Provide the (x, y) coordinate of the cell's center where the given text is located.  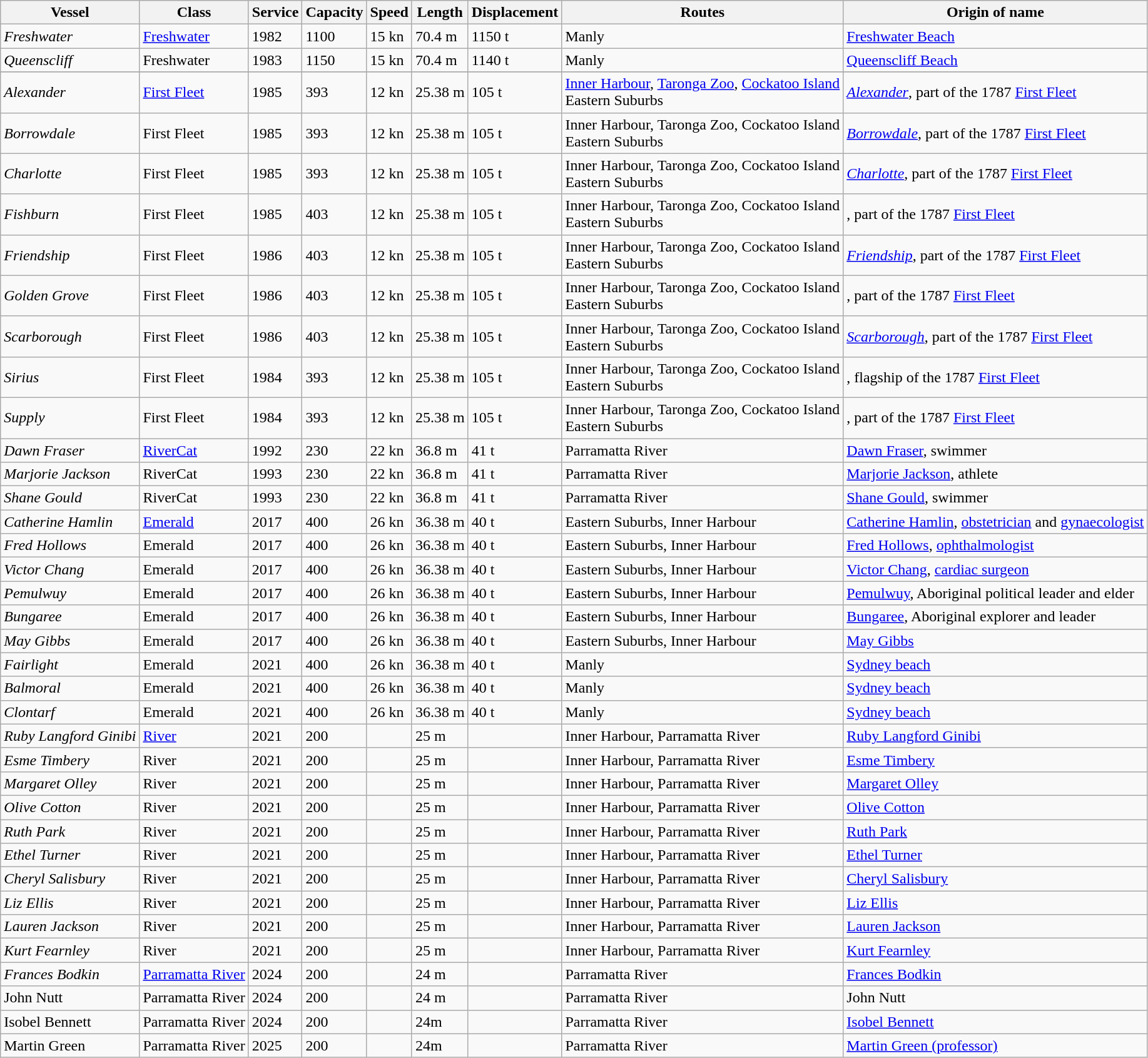
1140 t (515, 60)
Shane Gould (70, 498)
Borrowdale (70, 133)
1150 (334, 60)
Alexander, part of the 1787 First Fleet (995, 93)
Freshwater Beach (995, 36)
Dawn Fraser, swimmer (995, 450)
Fishburn (70, 214)
Routes (703, 13)
Queenscliff (70, 60)
Alexander (70, 93)
Fred Hollows (70, 546)
, flagship of the 1787 First Fleet (995, 377)
1983 (275, 60)
Scarborough, part of the 1787 First Fleet (995, 337)
Queenscliff Beach (995, 60)
Speed (389, 13)
Victor Chang, cardiac surgeon (995, 569)
1982 (275, 36)
Capacity (334, 13)
1150 t (515, 36)
Bungaree, Aboriginal explorer and leader (995, 617)
Borrowdale, part of the 1787 First Fleet (995, 133)
Marjorie Jackson, athlete (995, 474)
Golden Grove (70, 295)
Friendship, part of the 1787 First Fleet (995, 255)
Bungaree (70, 617)
Charlotte, part of the 1787 First Fleet (995, 174)
Service (275, 13)
Vessel (70, 13)
Friendship (70, 255)
Shane Gould, swimmer (995, 498)
1992 (275, 450)
Martin Green (professor) (995, 1045)
Victor Chang (70, 569)
Clontarf (70, 712)
Displacement (515, 13)
Origin of name (995, 13)
Supply (70, 418)
Marjorie Jackson (70, 474)
Fred Hollows, ophthalmologist (995, 546)
1100 (334, 36)
Martin Green (70, 1045)
Sirius (70, 377)
Scarborough (70, 337)
Charlotte (70, 174)
Catherine Hamlin, obstetrician and gynaecologist (995, 522)
Catherine Hamlin (70, 522)
Class (194, 13)
2025 (275, 1045)
Fairlight (70, 664)
Balmoral (70, 688)
Length (440, 13)
Pemulwuy, Aboriginal political leader and elder (995, 593)
Pemulwuy (70, 593)
Dawn Fraser (70, 450)
